Output the [X, Y] coordinate of the center of the cell containing the given text.  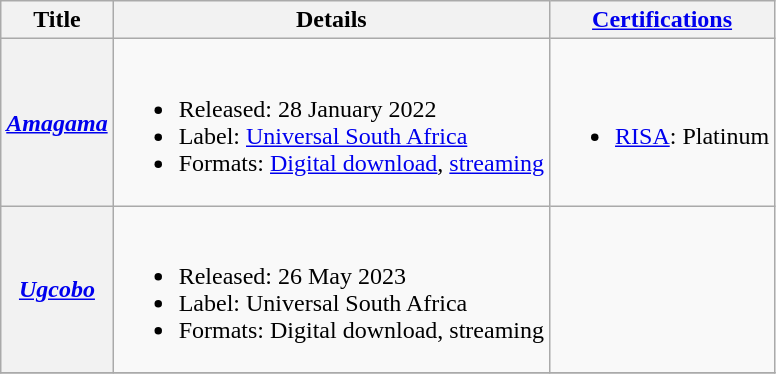
Details [331, 20]
RISA: Platinum [662, 122]
Ugcobo [57, 290]
Released: 26 May 2023Label: Universal South AfricaFormats: Digital download, streaming [331, 290]
Amagama [57, 122]
Released: 28 January 2022Label: Universal South AfricaFormats: Digital download, streaming [331, 122]
Certifications [662, 20]
Title [57, 20]
